Detect which cell encompasses the target text, then output its (x, y) center coordinate. 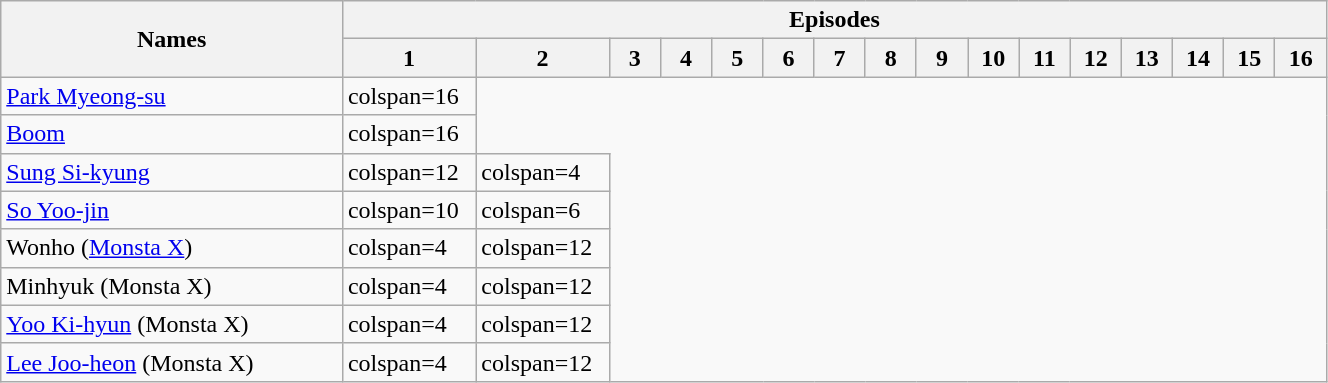
5 (738, 58)
So Yoo-jin (172, 210)
16 (1301, 58)
Wonho (Monsta X) (172, 248)
Lee Joo-heon (Monsta X) (172, 362)
12 (1096, 58)
colspan=6 (542, 210)
4 (686, 58)
Boom (172, 134)
Names (172, 39)
7 (840, 58)
10 (994, 58)
Park Myeong-su (172, 96)
3 (634, 58)
15 (1250, 58)
Yoo Ki-hyun (Monsta X) (172, 324)
11 (1044, 58)
8 (890, 58)
2 (542, 58)
13 (1146, 58)
Minhyuk (Monsta X) (172, 286)
Sung Si-kyung (172, 172)
14 (1198, 58)
9 (942, 58)
colspan=10 (408, 210)
1 (408, 58)
Episodes (834, 20)
6 (788, 58)
